From the cell containing the given text, extract its center point as [x, y] coordinate. 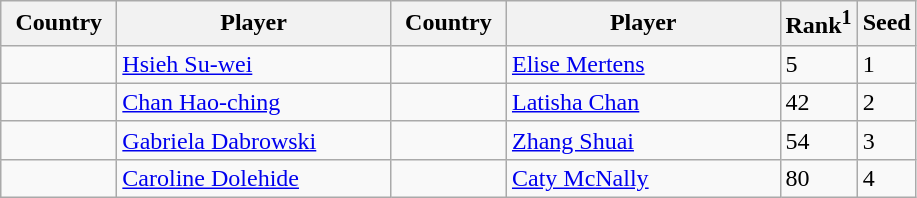
Zhang Shuai [643, 140]
3 [886, 140]
Hsieh Su-wei [254, 64]
5 [818, 64]
Gabriela Dabrowski [254, 140]
Seed [886, 24]
4 [886, 178]
54 [818, 140]
Caty McNally [643, 178]
Elise Mertens [643, 64]
42 [818, 102]
2 [886, 102]
80 [818, 178]
Chan Hao-ching [254, 102]
Latisha Chan [643, 102]
1 [886, 64]
Caroline Dolehide [254, 178]
Rank1 [818, 24]
